Return the [X, Y] coordinate for the center point of the cell that contains the specified text.  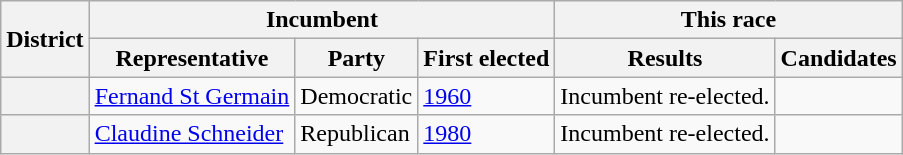
First elected [486, 58]
Democratic [356, 96]
Fernand St Germain [192, 96]
Results [665, 58]
1980 [486, 134]
Republican [356, 134]
Representative [192, 58]
Candidates [838, 58]
This race [728, 20]
Claudine Schneider [192, 134]
Incumbent [322, 20]
1960 [486, 96]
District [45, 39]
Party [356, 58]
